From the cell containing the given text, extract its center point as (x, y) coordinate. 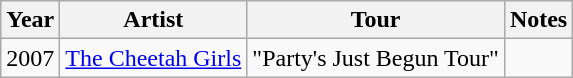
"Party's Just Begun Tour" (376, 58)
Notes (538, 20)
Tour (376, 20)
Artist (154, 20)
Year (30, 20)
2007 (30, 58)
The Cheetah Girls (154, 58)
